From the cell containing the given text, extract its center point as [X, Y] coordinate. 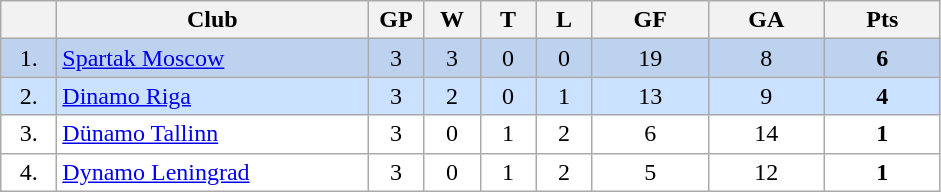
5 [650, 172]
4 [882, 96]
8 [766, 58]
GA [766, 20]
Club [212, 20]
13 [650, 96]
Dynamo Leningrad [212, 172]
1. [29, 58]
14 [766, 134]
3. [29, 134]
9 [766, 96]
Dinamo Riga [212, 96]
T [508, 20]
19 [650, 58]
Spartak Moscow [212, 58]
W [452, 20]
Dünamo Tallinn [212, 134]
GP [396, 20]
12 [766, 172]
GF [650, 20]
Pts [882, 20]
4. [29, 172]
L [564, 20]
2. [29, 96]
